Search for the cell housing the specified text and yield its (X, Y) center coordinate. 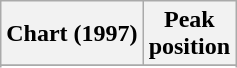
Chart (1997) (72, 34)
Peakposition (189, 34)
